Provide the (X, Y) coordinate of the cell's center where the given text is located.  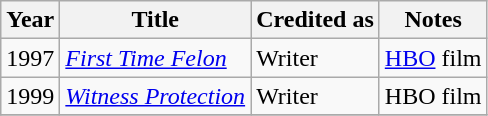
1997 (30, 58)
Notes (433, 20)
Credited as (316, 20)
Title (156, 20)
1999 (30, 96)
First Time Felon (156, 58)
Witness Protection (156, 96)
Year (30, 20)
